Pinpoint the cell where the given text exists, returning its [X, Y] midpoint coordinate. 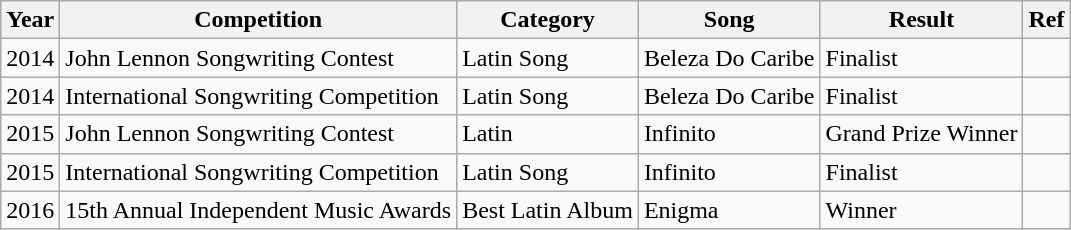
Competition [258, 20]
Song [729, 20]
Ref [1046, 20]
15th Annual Independent Music Awards [258, 210]
Latin [548, 134]
Best Latin Album [548, 210]
Grand Prize Winner [922, 134]
Year [30, 20]
2016 [30, 210]
Winner [922, 210]
Enigma [729, 210]
Category [548, 20]
Result [922, 20]
